Determine the (X, Y) coordinate at the center of the cell enclosing the given text.  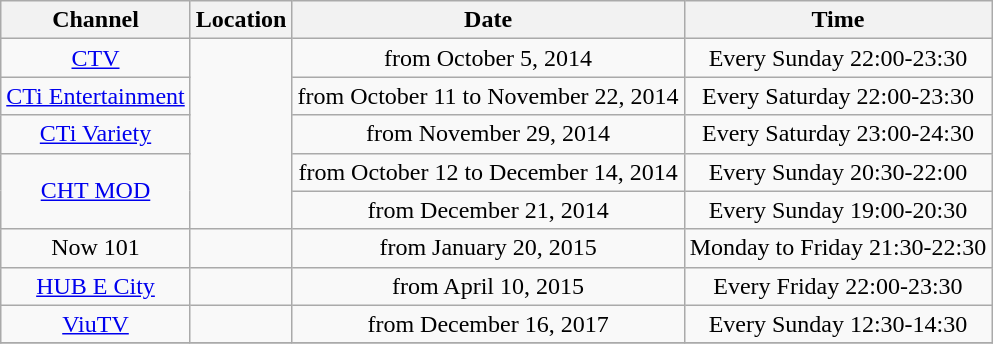
Every Sunday 22:00-23:30 (838, 58)
from December 16, 2017 (488, 324)
Every Saturday 23:00-24:30 (838, 134)
from November 29, 2014 (488, 134)
from December 21, 2014 (488, 210)
Location (241, 20)
ViuTV (96, 324)
from October 12 to December 14, 2014 (488, 172)
Now 101 (96, 248)
CTi Entertainment (96, 96)
Monday to Friday 21:30-22:30 (838, 248)
Every Friday 22:00-23:30 (838, 286)
from April 10, 2015 (488, 286)
HUB E City (96, 286)
from January 20, 2015 (488, 248)
CTi Variety (96, 134)
Every Sunday 20:30-22:00 (838, 172)
CTV (96, 58)
Time (838, 20)
from October 5, 2014 (488, 58)
Every Saturday 22:00-23:30 (838, 96)
Every Sunday 19:00-20:30 (838, 210)
from October 11 to November 22, 2014 (488, 96)
Date (488, 20)
CHT MOD (96, 191)
Channel (96, 20)
Every Sunday 12:30-14:30 (838, 324)
